Determine the [X, Y] coordinate at the center of the cell enclosing the given text.  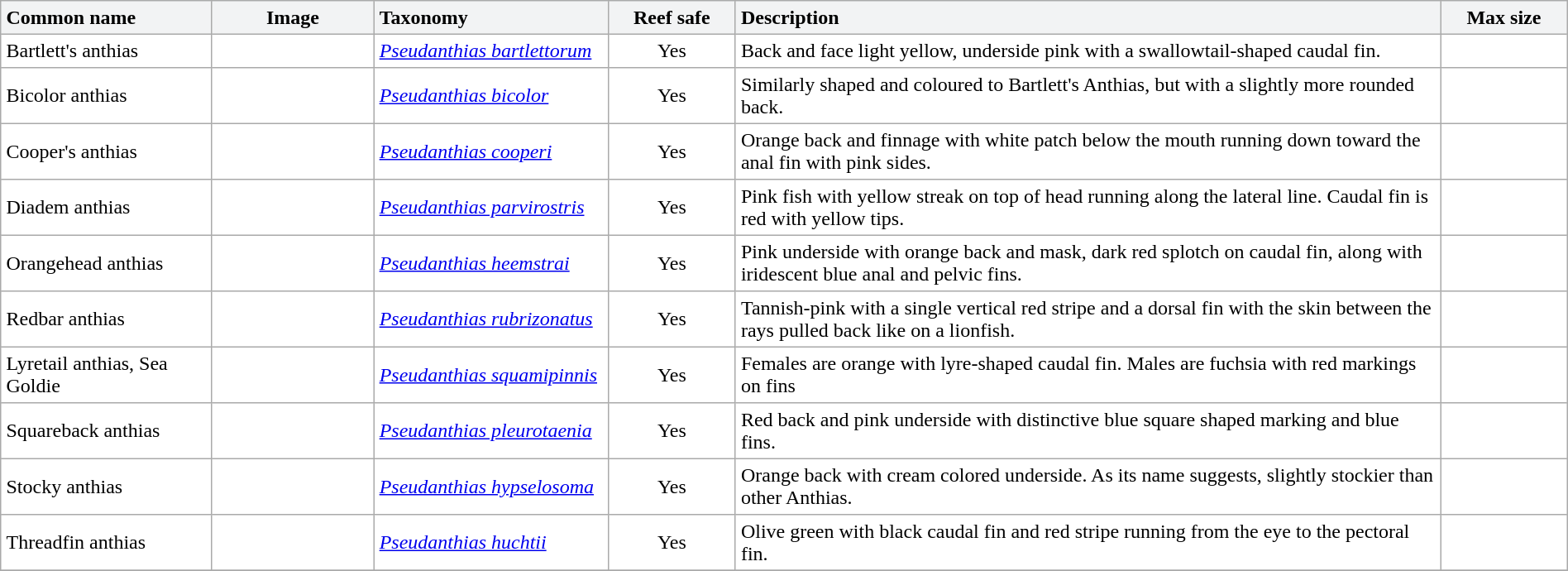
Pseudanthias heemstrai [491, 263]
Stocky anthias [106, 487]
Pink fish with yellow streak on top of head running along the lateral line. Caudal fin is red with yellow tips. [1088, 208]
Bartlett's anthias [106, 50]
Pseudanthias squamipinnis [491, 375]
Pseudanthias rubrizonatus [491, 319]
Squareback anthias [106, 431]
Common name [106, 17]
Threadfin anthias [106, 543]
Image [293, 17]
Description [1088, 17]
Taxonomy [491, 17]
Pseudanthias bartlettorum [491, 50]
Cooper's anthias [106, 151]
Females are orange with lyre-shaped caudal fin. Males are fuchsia with red markings on fins [1088, 375]
Bicolor anthias [106, 96]
Diadem anthias [106, 208]
Tannish-pink with a single vertical red stripe and a dorsal fin with the skin between the rays pulled back like on a lionfish. [1088, 319]
Orange back and finnage with white patch below the mouth running down toward the anal fin with pink sides. [1088, 151]
Pseudanthias cooperi [491, 151]
Olive green with black caudal fin and red stripe running from the eye to the pectoral fin. [1088, 543]
Pink underside with orange back and mask, dark red splotch on caudal fin, along with iridescent blue anal and pelvic fins. [1088, 263]
Pseudanthias pleurotaenia [491, 431]
Pseudanthias parvirostris [491, 208]
Pseudanthias huchtii [491, 543]
Pseudanthias bicolor [491, 96]
Back and face light yellow, underside pink with a swallowtail-shaped caudal fin. [1088, 50]
Similarly shaped and coloured to Bartlett's Anthias, but with a slightly more rounded back. [1088, 96]
Max size [1504, 17]
Lyretail anthias, Sea Goldie [106, 375]
Redbar anthias [106, 319]
Red back and pink underside with distinctive blue square shaped marking and blue fins. [1088, 431]
Reef safe [672, 17]
Orange back with cream colored underside. As its name suggests, slightly stockier than other Anthias. [1088, 487]
Orangehead anthias [106, 263]
Pseudanthias hypselosoma [491, 487]
